Locate the cell with the specified text and output its [x, y] center coordinate. 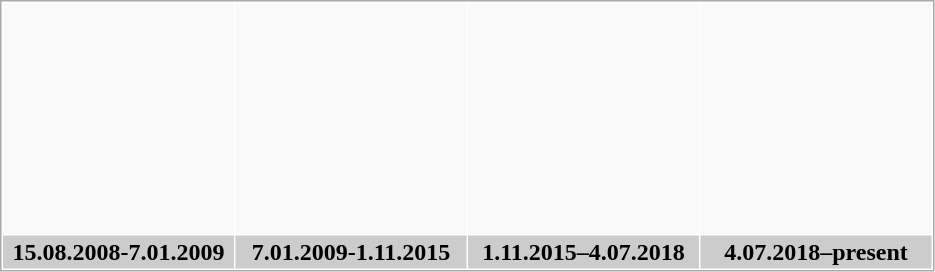
4.07.2018–present [816, 252]
1.11.2015–4.07.2018 [584, 252]
7.01.2009-1.11.2015 [352, 252]
15.08.2008-7.01.2009 [118, 252]
